Determine the (X, Y) coordinate at the center of the cell enclosing the given text.  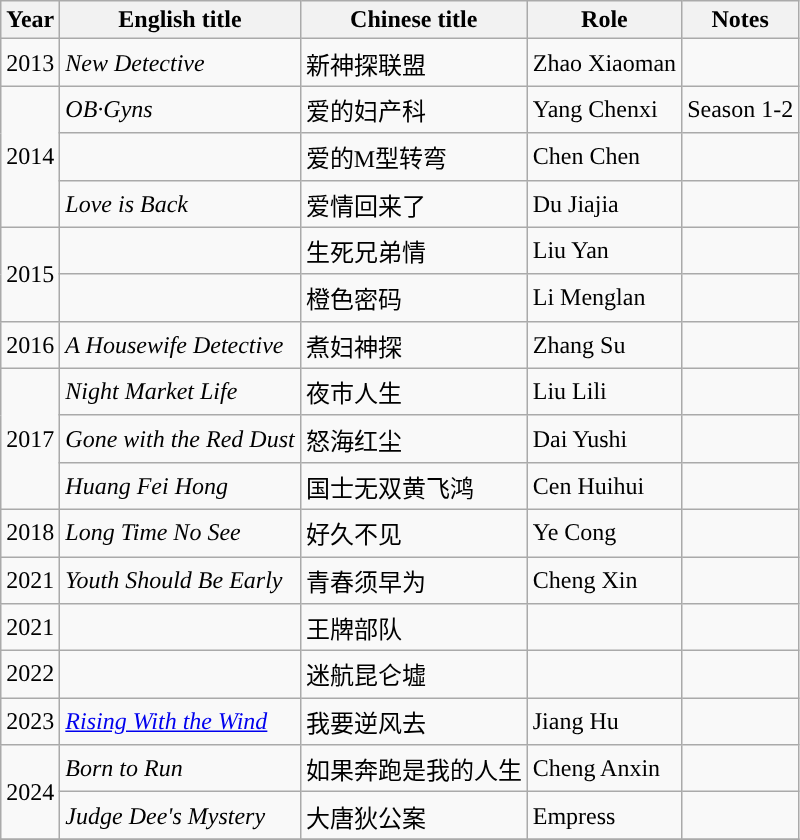
2023 (30, 722)
Zhao Xiaoman (604, 62)
2022 (30, 674)
Ye Cong (604, 532)
Du Jiajia (604, 204)
新神探联盟 (414, 62)
生死兄弟情 (414, 250)
迷航昆仑墟 (414, 674)
Season 1-2 (740, 110)
青春须早为 (414, 580)
Huang Fei Hong (180, 486)
我要逆风去 (414, 722)
夜市人生 (414, 392)
Chen Chen (604, 156)
王牌部队 (414, 628)
Role (604, 20)
Empress (604, 816)
2018 (30, 532)
怒海红尘 (414, 438)
Liu Yan (604, 250)
2017 (30, 438)
Li Menglan (604, 298)
橙色密码 (414, 298)
Cheng Anxin (604, 768)
Born to Run (180, 768)
如果奔跑是我的人生 (414, 768)
2014 (30, 156)
Notes (740, 20)
爱情回来了 (414, 204)
Night Market Life (180, 392)
Judge Dee's Mystery (180, 816)
大唐狄公案 (414, 816)
爱的M型转弯 (414, 156)
New Detective (180, 62)
2013 (30, 62)
A Housewife Detective (180, 344)
Gone with the Red Dust (180, 438)
Liu Lili (604, 392)
Long Time No See (180, 532)
煮妇神探 (414, 344)
爱的妇产科 (414, 110)
Zhang Su (604, 344)
Cen Huihui (604, 486)
English title (180, 20)
Jiang Hu (604, 722)
2024 (30, 792)
2015 (30, 274)
2016 (30, 344)
Youth Should Be Early (180, 580)
Yang Chenxi (604, 110)
OB·Gyns (180, 110)
Dai Yushi (604, 438)
好久不见 (414, 532)
国士无双黄飞鸿 (414, 486)
Year (30, 20)
Cheng Xin (604, 580)
Love is Back (180, 204)
Chinese title (414, 20)
Rising With the Wind (180, 722)
